Pinpoint the cell where the given text exists, returning its (x, y) midpoint coordinate. 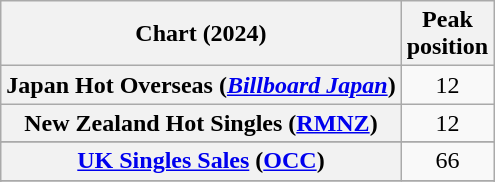
Japan Hot Overseas (Billboard Japan) (201, 85)
New Zealand Hot Singles (RMNZ) (201, 123)
Peakposition (447, 34)
Chart (2024) (201, 34)
66 (447, 161)
UK Singles Sales (OCC) (201, 161)
